Find where the given text appears and provide that cell's center as (X, Y) coordinate. 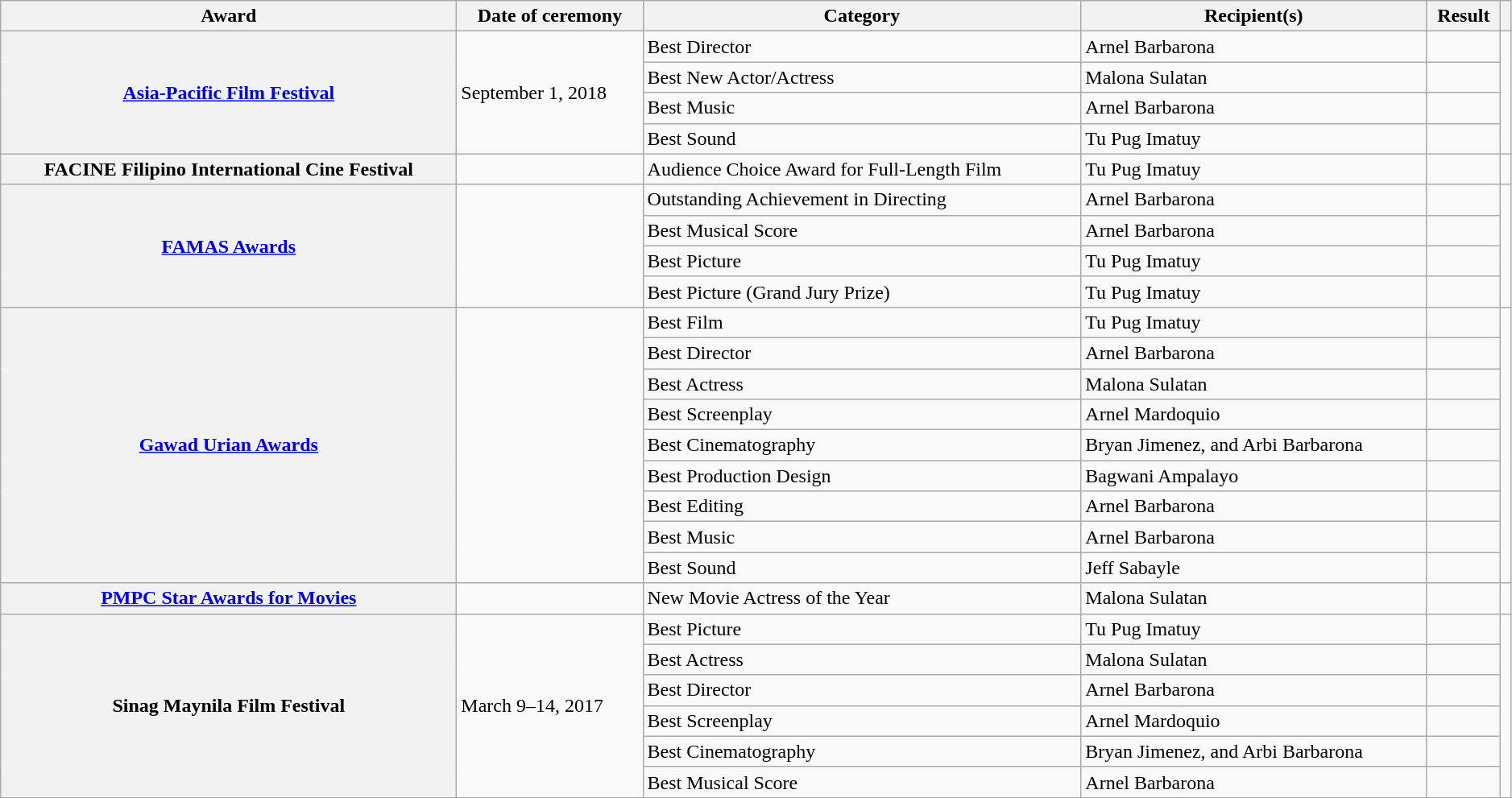
Outstanding Achievement in Directing (862, 200)
Category (862, 16)
Best Picture (Grand Jury Prize) (862, 291)
March 9–14, 2017 (549, 705)
Award (229, 16)
Asia-Pacific Film Festival (229, 93)
Result (1464, 16)
Date of ceremony (549, 16)
PMPC Star Awards for Movies (229, 598)
Audience Choice Award for Full-Length Film (862, 169)
Best New Actor/Actress (862, 77)
Best Production Design (862, 476)
Best Film (862, 322)
Sinag Maynila Film Festival (229, 705)
Gawad Urian Awards (229, 444)
FACINE Filipino International Cine Festival (229, 169)
New Movie Actress of the Year (862, 598)
Recipient(s) (1253, 16)
Bagwani Ampalayo (1253, 476)
Jeff Sabayle (1253, 568)
September 1, 2018 (549, 93)
Best Editing (862, 507)
FAMAS Awards (229, 246)
